From the cell containing the given text, extract its center point as [x, y] coordinate. 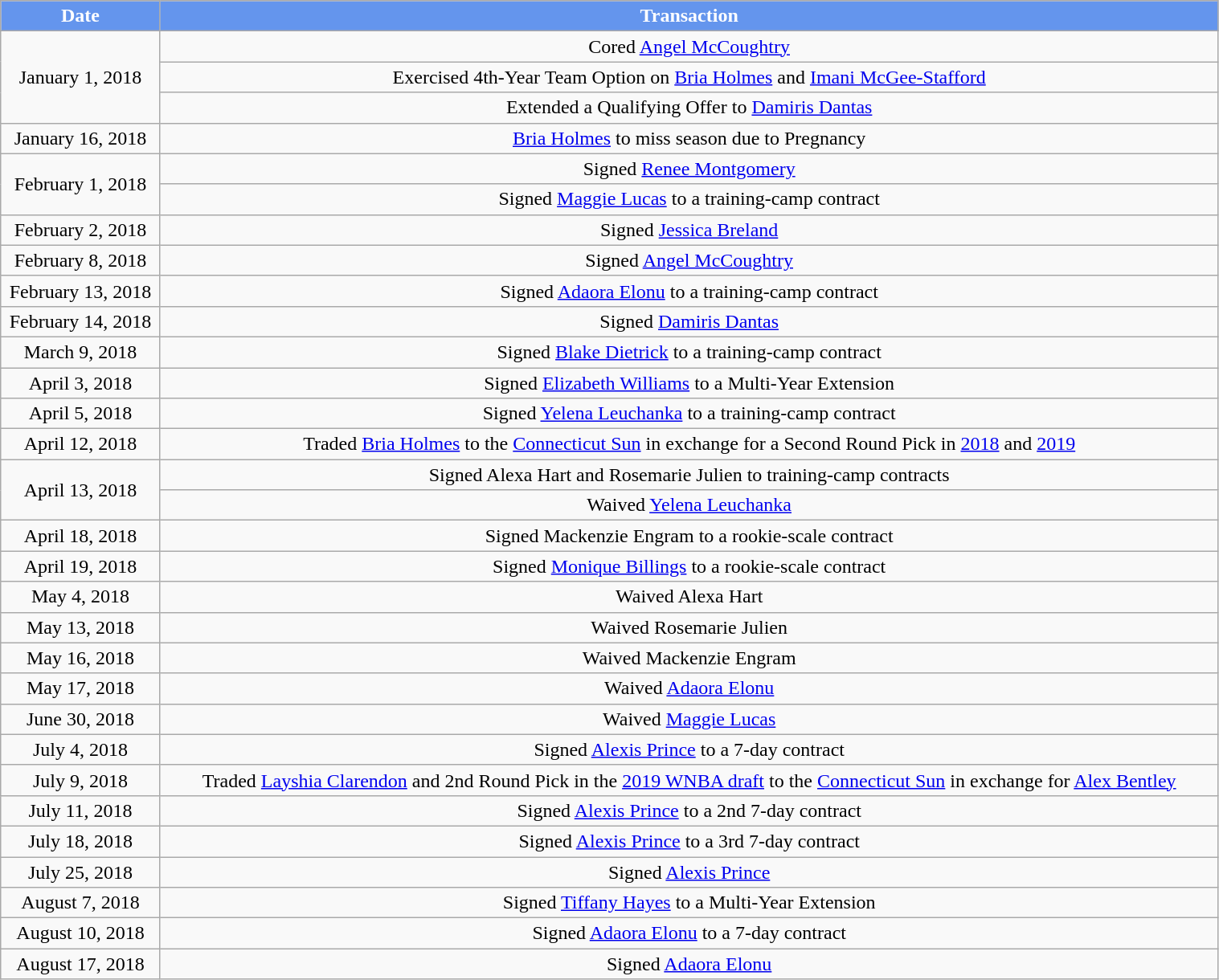
Waived Rosemarie Julien [689, 627]
Cored Angel McCoughtry [689, 47]
May 17, 2018 [80, 688]
Signed Adaora Elonu [689, 964]
Signed Alexis Prince to a 3rd 7-day contract [689, 841]
Signed Angel McCoughtry [689, 260]
Signed Jessica Breland [689, 230]
August 10, 2018 [80, 933]
Waived Mackenzie Engram [689, 658]
March 9, 2018 [80, 352]
Signed Mackenzie Engram to a rookie-scale contract [689, 536]
Signed Monique Billings to a rookie-scale contract [689, 566]
Traded Bria Holmes to the Connecticut Sun in exchange for a Second Round Pick in 2018 and 2019 [689, 444]
May 13, 2018 [80, 627]
April 5, 2018 [80, 414]
Signed Yelena Leuchanka to a training-camp contract [689, 414]
Signed Alexis Prince to a 7-day contract [689, 749]
Signed Alexis Prince [689, 872]
August 17, 2018 [80, 964]
July 11, 2018 [80, 811]
Extended a Qualifying Offer to Damiris Dantas [689, 108]
July 25, 2018 [80, 872]
Date [80, 16]
Signed Tiffany Hayes to a Multi-Year Extension [689, 903]
Signed Elizabeth Williams to a Multi-Year Extension [689, 383]
Signed Adaora Elonu to a training-camp contract [689, 291]
August 7, 2018 [80, 903]
Waived Maggie Lucas [689, 719]
May 4, 2018 [80, 597]
April 13, 2018 [80, 490]
April 12, 2018 [80, 444]
May 16, 2018 [80, 658]
January 16, 2018 [80, 138]
February 1, 2018 [80, 184]
Signed Alexis Prince to a 2nd 7-day contract [689, 811]
January 1, 2018 [80, 77]
Exercised 4th-Year Team Option on Bria Holmes and Imani McGee-Stafford [689, 77]
Signed Maggie Lucas to a training-camp contract [689, 199]
Transaction [689, 16]
February 13, 2018 [80, 291]
Signed Blake Dietrick to a training-camp contract [689, 352]
February 14, 2018 [80, 321]
July 9, 2018 [80, 780]
Bria Holmes to miss season due to Pregnancy [689, 138]
Signed Renee Montgomery [689, 169]
Signed Damiris Dantas [689, 321]
July 18, 2018 [80, 841]
Waived Yelena Leuchanka [689, 505]
Waived Alexa Hart [689, 597]
April 3, 2018 [80, 383]
February 2, 2018 [80, 230]
April 18, 2018 [80, 536]
Traded Layshia Clarendon and 2nd Round Pick in the 2019 WNBA draft to the Connecticut Sun in exchange for Alex Bentley [689, 780]
April 19, 2018 [80, 566]
Signed Alexa Hart and Rosemarie Julien to training-camp contracts [689, 475]
June 30, 2018 [80, 719]
February 8, 2018 [80, 260]
July 4, 2018 [80, 749]
Waived Adaora Elonu [689, 688]
Signed Adaora Elonu to a 7-day contract [689, 933]
